Provide the [X, Y] coordinate of the cell's center where the given text is located.  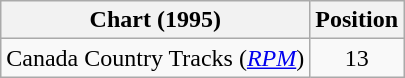
Position [357, 20]
Chart (1995) [156, 20]
Canada Country Tracks (RPM) [156, 58]
13 [357, 58]
